Provide the (x, y) coordinate of the cell's center where the given text is located.  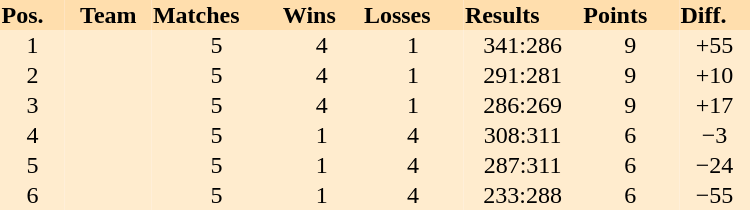
233:288 (522, 195)
+17 (714, 105)
+10 (714, 75)
341:286 (522, 45)
Team (108, 15)
291:281 (522, 75)
Pos. (32, 15)
Losses (412, 15)
−55 (714, 195)
2 (32, 75)
287:311 (522, 165)
+55 (714, 45)
Matches (216, 15)
Wins (322, 15)
Diff. (714, 15)
Results (522, 15)
3 (32, 105)
Points (630, 15)
−24 (714, 165)
308:311 (522, 135)
−3 (714, 135)
286:269 (522, 105)
